Determine the [x, y] coordinate at the center of the cell enclosing the given text.  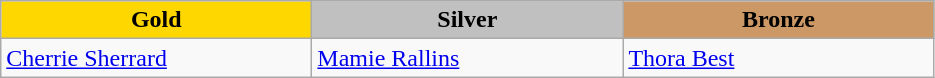
Mamie Rallins [468, 58]
Cherrie Sherrard [156, 58]
Silver [468, 20]
Bronze [778, 20]
Gold [156, 20]
Thora Best [778, 58]
